Pinpoint the cell where the given text exists, returning its [X, Y] midpoint coordinate. 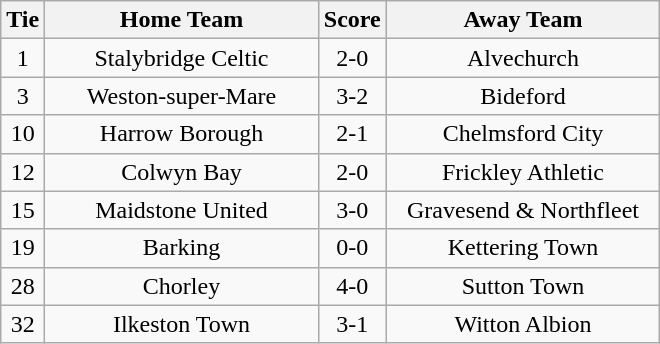
Harrow Borough [182, 134]
19 [23, 248]
3-1 [352, 324]
0-0 [352, 248]
Alvechurch [523, 58]
3 [23, 96]
Chelmsford City [523, 134]
Gravesend & Northfleet [523, 210]
4-0 [352, 286]
Kettering Town [523, 248]
Witton Albion [523, 324]
12 [23, 172]
Frickley Athletic [523, 172]
28 [23, 286]
Sutton Town [523, 286]
3-2 [352, 96]
Weston-super-Mare [182, 96]
10 [23, 134]
Ilkeston Town [182, 324]
1 [23, 58]
Bideford [523, 96]
3-0 [352, 210]
Barking [182, 248]
Home Team [182, 20]
Maidstone United [182, 210]
Score [352, 20]
2-1 [352, 134]
Tie [23, 20]
32 [23, 324]
Chorley [182, 286]
15 [23, 210]
Colwyn Bay [182, 172]
Stalybridge Celtic [182, 58]
Away Team [523, 20]
